Detect which cell encompasses the target text, then output its [x, y] center coordinate. 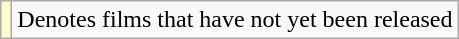
Denotes films that have not yet been released [235, 20]
